Capture the cell that displays the provided text and extract its (X, Y) central coordinate. 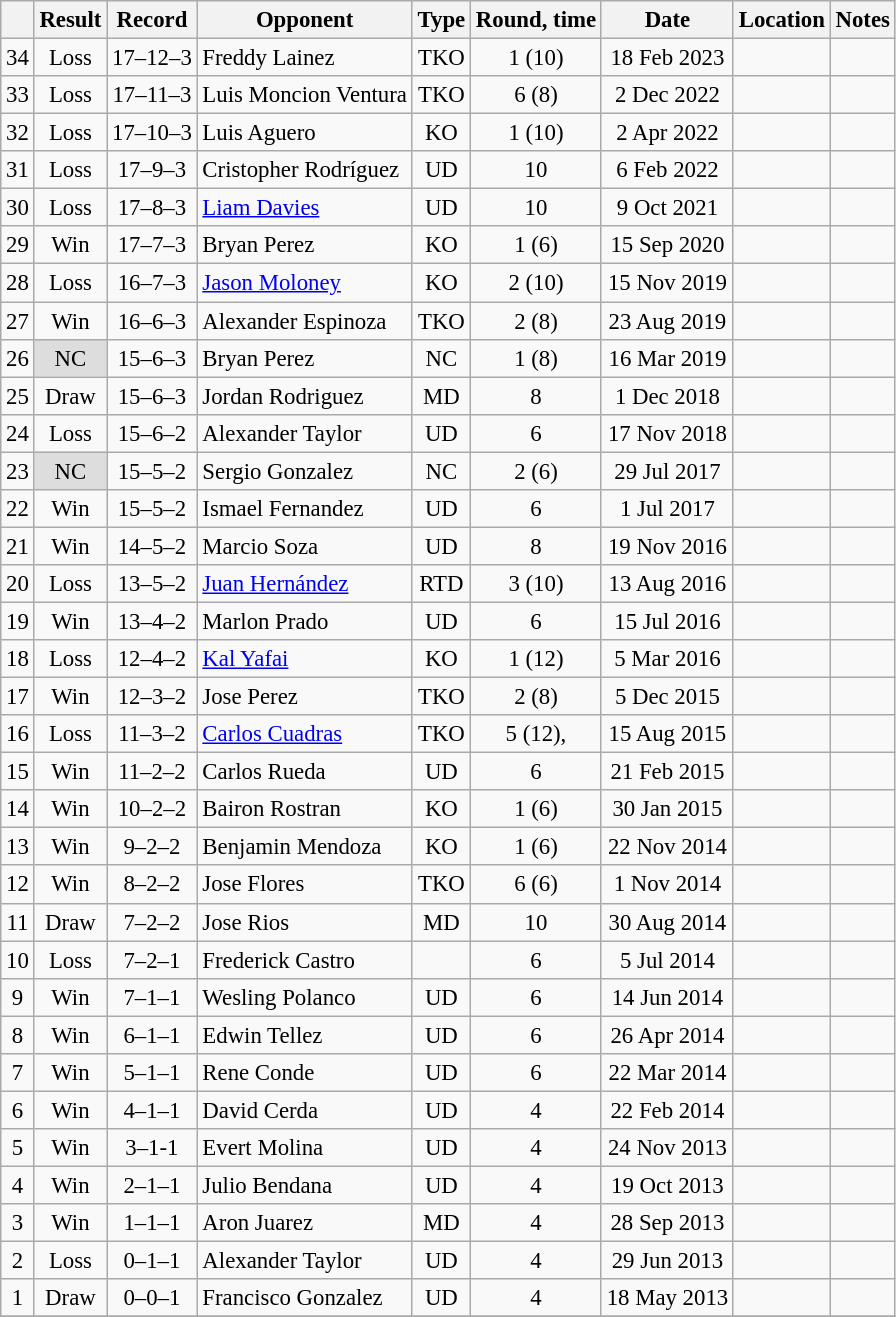
Marcio Soza (304, 546)
2 (10) (536, 283)
Jordan Rodriguez (304, 396)
5–1–1 (152, 1073)
14 (18, 809)
2 (6) (536, 471)
21 (18, 546)
12–4–2 (152, 659)
18 May 2013 (667, 1298)
30 Aug 2014 (667, 922)
23 Aug 2019 (667, 321)
0–1–1 (152, 1261)
6–1–1 (152, 1035)
13 Aug 2016 (667, 584)
15 Sep 2020 (667, 245)
Freddy Lainez (304, 58)
11 (18, 922)
Carlos Cuadras (304, 734)
33 (18, 95)
17 (18, 697)
17–8–3 (152, 208)
Sergio Gonzalez (304, 471)
13–4–2 (152, 621)
RTD (441, 584)
22 Nov 2014 (667, 847)
28 Sep 2013 (667, 1223)
Benjamin Mendoza (304, 847)
3–1-1 (152, 1148)
Francisco Gonzalez (304, 1298)
14 Jun 2014 (667, 997)
25 (18, 396)
13–5–2 (152, 584)
Opponent (304, 20)
Alexander Espinoza (304, 321)
Type (441, 20)
17–11–3 (152, 95)
17–7–3 (152, 245)
Juan Hernández (304, 584)
16 Mar 2019 (667, 358)
29 Jun 2013 (667, 1261)
Carlos Rueda (304, 772)
30 Jan 2015 (667, 809)
24 Nov 2013 (667, 1148)
9 Oct 2021 (667, 208)
20 (18, 584)
17–9–3 (152, 170)
Bairon Rostran (304, 809)
3 (18, 1223)
5 (12), (536, 734)
David Cerda (304, 1110)
5 Jul 2014 (667, 960)
Ismael Fernandez (304, 509)
6 Feb 2022 (667, 170)
22 Feb 2014 (667, 1110)
14–5–2 (152, 546)
29 Jul 2017 (667, 471)
1 Nov 2014 (667, 885)
10–2–2 (152, 809)
Date (667, 20)
1 Dec 2018 (667, 396)
1 (8) (536, 358)
7–2–1 (152, 960)
Rene Conde (304, 1073)
7 (18, 1073)
Aron Juarez (304, 1223)
32 (18, 133)
6 (6) (536, 885)
Cristopher Rodríguez (304, 170)
29 (18, 245)
19 Oct 2013 (667, 1185)
7–2–2 (152, 922)
9–2–2 (152, 847)
Result (70, 20)
2 (18, 1261)
4–1–1 (152, 1110)
2–1–1 (152, 1185)
18 (18, 659)
11–3–2 (152, 734)
12 (18, 885)
18 Feb 2023 (667, 58)
26 Apr 2014 (667, 1035)
26 (18, 358)
Round, time (536, 20)
1–1–1 (152, 1223)
34 (18, 58)
17–12–3 (152, 58)
15 Nov 2019 (667, 283)
15 Aug 2015 (667, 734)
Jason Moloney (304, 283)
17–10–3 (152, 133)
11–2–2 (152, 772)
Edwin Tellez (304, 1035)
Frederick Castro (304, 960)
21 Feb 2015 (667, 772)
3 (10) (536, 584)
5 Mar 2016 (667, 659)
Liam Davies (304, 208)
16–6–3 (152, 321)
15 Jul 2016 (667, 621)
Evert Molina (304, 1148)
6 (8) (536, 95)
Jose Rios (304, 922)
0–0–1 (152, 1298)
Julio Bendana (304, 1185)
9 (18, 997)
31 (18, 170)
7–1–1 (152, 997)
Jose Perez (304, 697)
13 (18, 847)
1 (18, 1298)
Marlon Prado (304, 621)
5 Dec 2015 (667, 697)
15–6–2 (152, 433)
1 Jul 2017 (667, 509)
12–3–2 (152, 697)
Location (782, 20)
22 (18, 509)
19 (18, 621)
17 Nov 2018 (667, 433)
Luis Aguero (304, 133)
28 (18, 283)
22 Mar 2014 (667, 1073)
24 (18, 433)
1 (12) (536, 659)
15 (18, 772)
30 (18, 208)
Luis Moncion Ventura (304, 95)
16–7–3 (152, 283)
2 Dec 2022 (667, 95)
16 (18, 734)
Kal Yafai (304, 659)
Wesling Polanco (304, 997)
Jose Flores (304, 885)
5 (18, 1148)
2 Apr 2022 (667, 133)
8–2–2 (152, 885)
19 Nov 2016 (667, 546)
27 (18, 321)
Notes (862, 20)
23 (18, 471)
Record (152, 20)
